Capture the cell that displays the provided text and extract its (x, y) central coordinate. 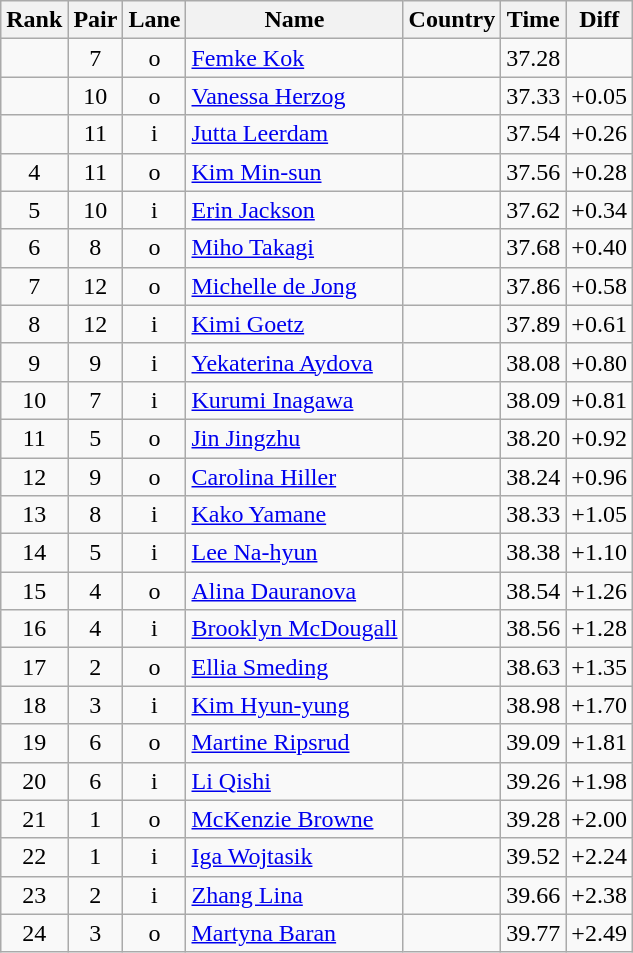
Kurumi Inagawa (294, 400)
+1.81 (600, 743)
15 (34, 591)
38.20 (534, 438)
18 (34, 705)
Erin Jackson (294, 210)
+0.40 (600, 248)
+0.61 (600, 324)
+1.70 (600, 705)
Carolina Hiller (294, 477)
+0.26 (600, 134)
Femke Kok (294, 58)
19 (34, 743)
Time (534, 20)
Pair (96, 20)
+2.38 (600, 895)
37.68 (534, 248)
+0.58 (600, 286)
+0.28 (600, 172)
39.66 (534, 895)
Jin Jingzhu (294, 438)
Martine Ripsrud (294, 743)
13 (34, 515)
20 (34, 781)
38.63 (534, 667)
37.28 (534, 58)
+0.34 (600, 210)
McKenzie Browne (294, 819)
Lee Na-hyun (294, 553)
+0.05 (600, 96)
Iga Wojtasik (294, 857)
+1.98 (600, 781)
+2.24 (600, 857)
+1.28 (600, 629)
+2.49 (600, 933)
+0.92 (600, 438)
+2.00 (600, 819)
Vanessa Herzog (294, 96)
+1.10 (600, 553)
39.26 (534, 781)
37.54 (534, 134)
Kim Hyun-yung (294, 705)
Brooklyn McDougall (294, 629)
Martyna Baran (294, 933)
38.56 (534, 629)
+1.26 (600, 591)
Zhang Lina (294, 895)
38.33 (534, 515)
+0.80 (600, 362)
37.89 (534, 324)
Kim Min-sun (294, 172)
37.86 (534, 286)
+0.81 (600, 400)
Miho Takagi (294, 248)
17 (34, 667)
Name (294, 20)
Alina Dauranova (294, 591)
38.24 (534, 477)
21 (34, 819)
Michelle de Jong (294, 286)
39.09 (534, 743)
+1.05 (600, 515)
+1.35 (600, 667)
24 (34, 933)
37.62 (534, 210)
16 (34, 629)
Yekaterina Aydova (294, 362)
Kimi Goetz (294, 324)
Li Qishi (294, 781)
Rank (34, 20)
Lane (154, 20)
38.08 (534, 362)
22 (34, 857)
23 (34, 895)
39.77 (534, 933)
Jutta Leerdam (294, 134)
39.52 (534, 857)
Kako Yamane (294, 515)
Country (452, 20)
38.09 (534, 400)
+0.96 (600, 477)
Diff (600, 20)
38.98 (534, 705)
37.33 (534, 96)
37.56 (534, 172)
39.28 (534, 819)
38.54 (534, 591)
14 (34, 553)
Ellia Smeding (294, 667)
38.38 (534, 553)
